Return (x, y) of the center of cell containing provided text 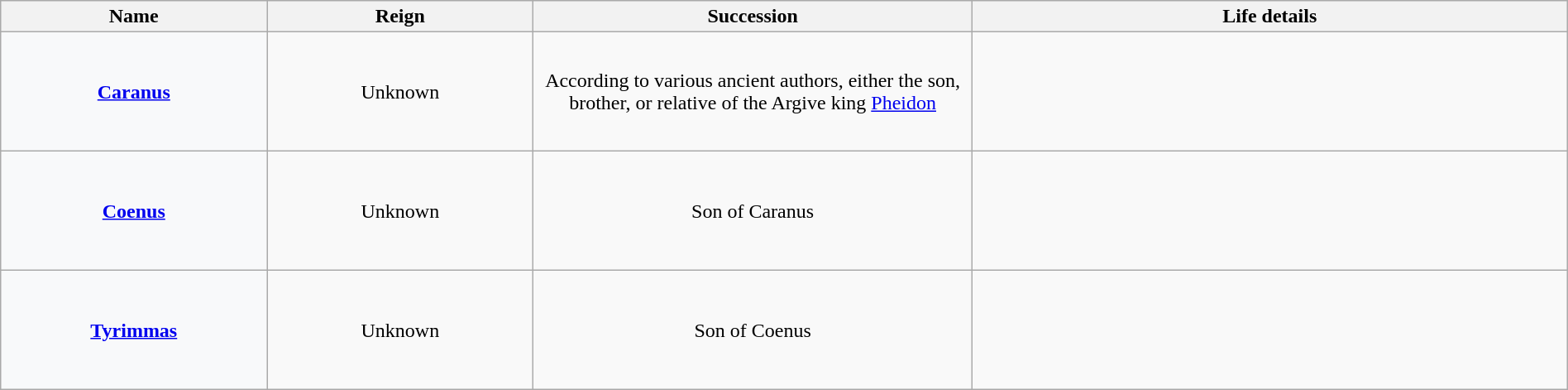
Life details (1269, 17)
Succession (753, 17)
Caranus (134, 92)
Coenus (134, 211)
Name (134, 17)
Son of Caranus (753, 211)
Tyrimmas (134, 330)
Reign (400, 17)
According to various ancient authors, either the son, brother, or relative of the Argive king Pheidon (753, 92)
Son of Coenus (753, 330)
